For the text-containing cell, return its midpoint in (x, y) coordinate format. 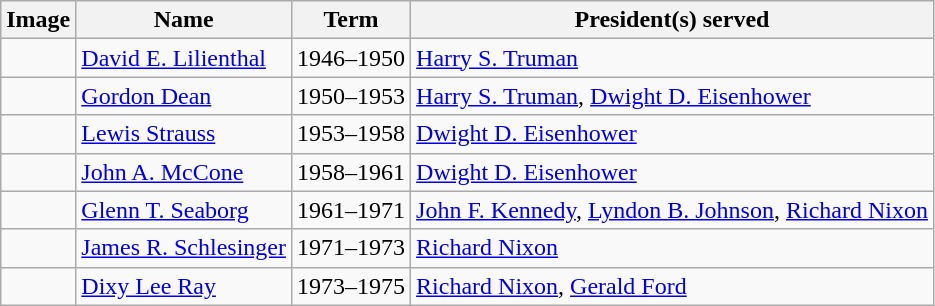
1973–1975 (350, 286)
1953–1958 (350, 134)
President(s) served (672, 20)
Name (184, 20)
Lewis Strauss (184, 134)
Harry S. Truman (672, 58)
Richard Nixon (672, 248)
1950–1953 (350, 96)
John A. McCone (184, 172)
David E. Lilienthal (184, 58)
James R. Schlesinger (184, 248)
1971–1973 (350, 248)
Richard Nixon, Gerald Ford (672, 286)
1958–1961 (350, 172)
Term (350, 20)
1961–1971 (350, 210)
John F. Kennedy, Lyndon B. Johnson, Richard Nixon (672, 210)
1946–1950 (350, 58)
Gordon Dean (184, 96)
Dixy Lee Ray (184, 286)
Harry S. Truman, Dwight D. Eisenhower (672, 96)
Glenn T. Seaborg (184, 210)
Image (38, 20)
